Determine the [X, Y] coordinate at the center of the cell enclosing the given text.  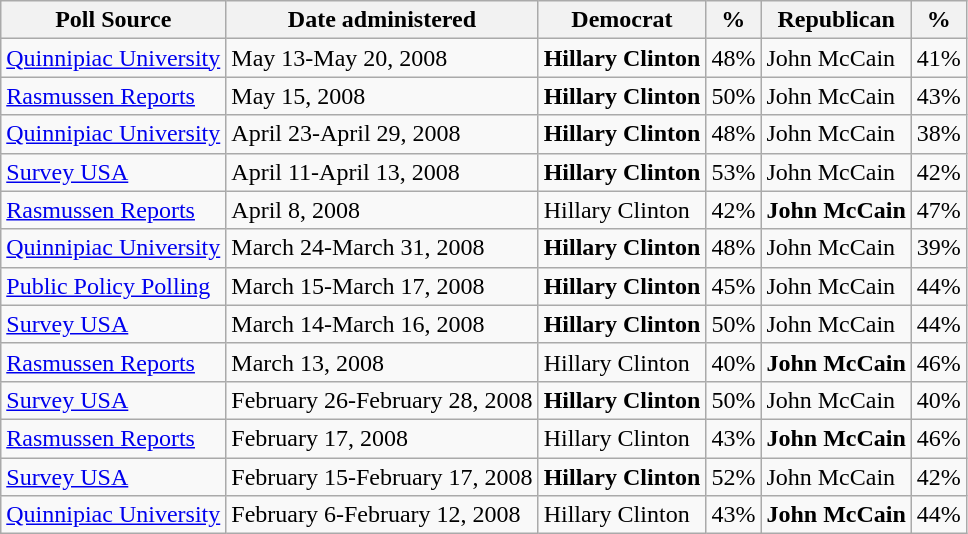
Public Policy Polling [114, 286]
May 13-May 20, 2008 [382, 58]
April 23-April 29, 2008 [382, 134]
April 8, 2008 [382, 210]
March 15-March 17, 2008 [382, 286]
February 6-February 12, 2008 [382, 515]
Democrat [622, 20]
April 11-April 13, 2008 [382, 172]
March 13, 2008 [382, 362]
Republican [836, 20]
Poll Source [114, 20]
February 26-February 28, 2008 [382, 400]
52% [734, 477]
53% [734, 172]
38% [938, 134]
May 15, 2008 [382, 96]
Date administered [382, 20]
March 24-March 31, 2008 [382, 248]
February 17, 2008 [382, 438]
41% [938, 58]
39% [938, 248]
47% [938, 210]
45% [734, 286]
March 14-March 16, 2008 [382, 324]
February 15-February 17, 2008 [382, 477]
